Search for the cell housing the specified text and yield its (X, Y) center coordinate. 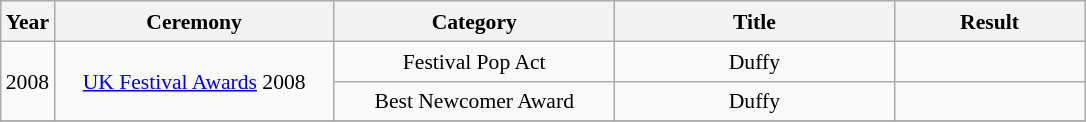
UK Festival Awards 2008 (194, 81)
Ceremony (194, 21)
Festival Pop Act (474, 61)
Title (754, 21)
Result (989, 21)
Year (28, 21)
Category (474, 21)
2008 (28, 81)
Best Newcomer Award (474, 101)
